Determine the (x, y) coordinate at the center of the cell enclosing the given text.  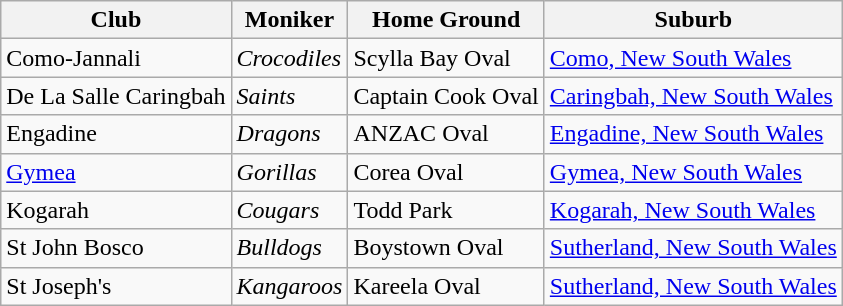
Como-Jannali (116, 58)
Corea Oval (446, 172)
Gorillas (290, 172)
Moniker (290, 20)
Crocodiles (290, 58)
Kogarah, New South Wales (693, 210)
Gymea (116, 172)
Home Ground (446, 20)
Engadine (116, 134)
Kareela Oval (446, 286)
Club (116, 20)
De La Salle Caringbah (116, 96)
Gymea, New South Wales (693, 172)
Kangaroos (290, 286)
St Joseph's (116, 286)
Saints (290, 96)
Dragons (290, 134)
St John Bosco (116, 248)
Cougars (290, 210)
Scylla Bay Oval (446, 58)
Engadine, New South Wales (693, 134)
Bulldogs (290, 248)
Caringbah, New South Wales (693, 96)
Kogarah (116, 210)
Como, New South Wales (693, 58)
Todd Park (446, 210)
ANZAC Oval (446, 134)
Captain Cook Oval (446, 96)
Suburb (693, 20)
Boystown Oval (446, 248)
